Return [X, Y] of the center of cell containing provided text 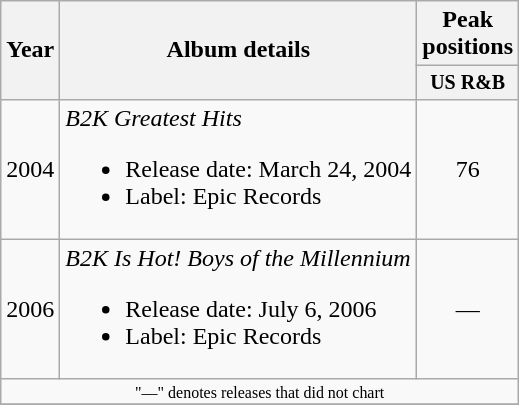
2004 [30, 169]
Album details [238, 50]
B2K Greatest HitsRelease date: March 24, 2004Label: Epic Records [238, 169]
Peak positions [468, 34]
US R&B [468, 82]
B2K Is Hot! Boys of the MillenniumRelease date: July 6, 2006Label: Epic Records [238, 309]
76 [468, 169]
2006 [30, 309]
"—" denotes releases that did not chart [260, 391]
— [468, 309]
Year [30, 50]
